Return (X, Y) of the center of cell containing provided text 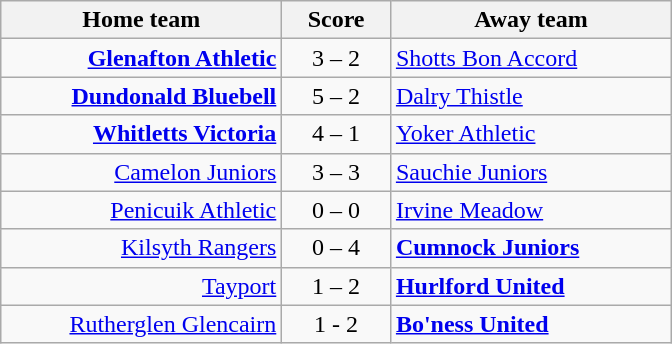
Hurlford United (530, 286)
Irvine Meadow (530, 210)
Sauchie Juniors (530, 172)
Tayport (142, 286)
Whitletts Victoria (142, 134)
0 – 4 (336, 248)
Dalry Thistle (530, 96)
Shotts Bon Accord (530, 58)
Bo'ness United (530, 324)
Kilsyth Rangers (142, 248)
Cumnock Juniors (530, 248)
Camelon Juniors (142, 172)
5 – 2 (336, 96)
Score (336, 20)
Glenafton Athletic (142, 58)
3 – 2 (336, 58)
4 – 1 (336, 134)
Yoker Athletic (530, 134)
Rutherglen Glencairn (142, 324)
Penicuik Athletic (142, 210)
Dundonald Bluebell (142, 96)
1 - 2 (336, 324)
Away team (530, 20)
0 – 0 (336, 210)
1 – 2 (336, 286)
3 – 3 (336, 172)
Home team (142, 20)
